Identify which cell holds the provided text, then report its (x, y) central coordinate. 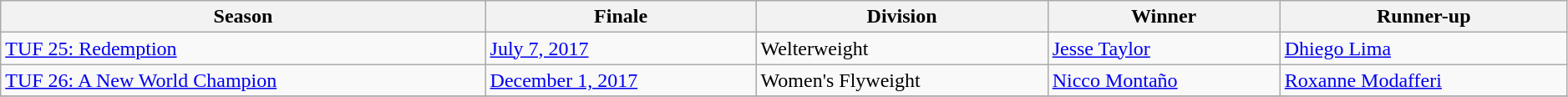
Welterweight (902, 48)
Roxanne Modafferi (1423, 80)
TUF 26: A New World Champion (243, 80)
TUF 25: Redemption (243, 48)
Season (243, 17)
Division (902, 17)
Jesse Taylor (1164, 48)
Dhiego Lima (1423, 48)
December 1, 2017 (621, 80)
Nicco Montaño (1164, 80)
Winner (1164, 17)
July 7, 2017 (621, 48)
Finale (621, 17)
Runner-up (1423, 17)
Women's Flyweight (902, 80)
